Locate the cell with the specified text and output its [X, Y] center coordinate. 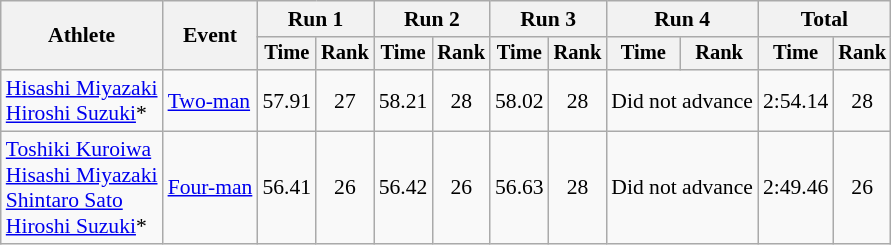
56.41 [286, 188]
Run 4 [682, 19]
Run 3 [548, 19]
56.42 [404, 188]
Hisashi MiyazakiHiroshi Suzuki* [82, 100]
56.63 [520, 188]
57.91 [286, 100]
Total [824, 19]
Four-man [210, 188]
Two-man [210, 100]
2:54.14 [796, 100]
58.21 [404, 100]
2:49.46 [796, 188]
Run 1 [315, 19]
58.02 [520, 100]
27 [345, 100]
Athlete [82, 36]
Toshiki KuroiwaHisashi MiyazakiShintaro SatoHiroshi Suzuki* [82, 188]
Run 2 [432, 19]
Event [210, 36]
